Return the [x, y] coordinate for the center point of the cell that contains the specified text.  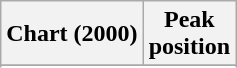
Chart (2000) [72, 34]
Peakposition [189, 34]
